Return [x, y] of the center of cell containing provided text 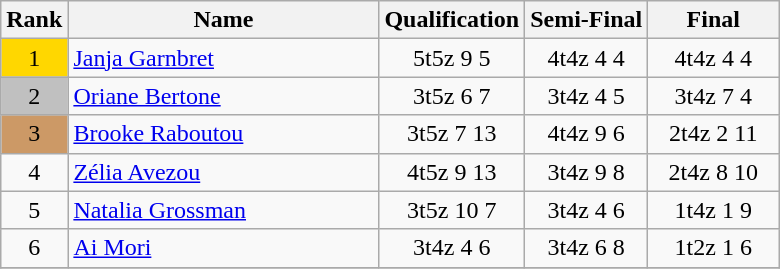
3t4z 4 5 [586, 96]
3t5z 6 7 [452, 96]
Zélia Avezou [224, 172]
2t4z 8 10 [714, 172]
4 [34, 172]
Oriane Bertone [224, 96]
Rank [34, 20]
3t4z 9 8 [586, 172]
Natalia Grossman [224, 210]
5t5z 9 5 [452, 58]
4t5z 9 13 [452, 172]
6 [34, 248]
3 [34, 134]
3t4z 6 8 [586, 248]
Semi-Final [586, 20]
2 [34, 96]
2t4z 2 11 [714, 134]
5 [34, 210]
Final [714, 20]
1 [34, 58]
3t5z 7 13 [452, 134]
3t4z 7 4 [714, 96]
Name [224, 20]
1t2z 1 6 [714, 248]
3t5z 10 7 [452, 210]
4t4z 9 6 [586, 134]
Brooke Raboutou [224, 134]
Qualification [452, 20]
Janja Garnbret [224, 58]
Ai Mori [224, 248]
1t4z 1 9 [714, 210]
